Scan for the cell matching the given text and deliver its [x, y] coordinate at center. 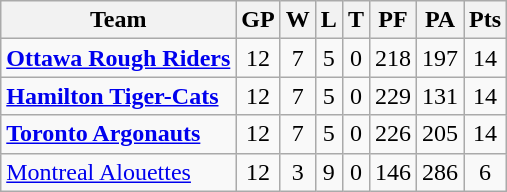
9 [328, 172]
Hamilton Tiger-Cats [118, 96]
6 [486, 172]
Ottawa Rough Riders [118, 58]
PF [392, 20]
Pts [486, 20]
GP [258, 20]
T [356, 20]
197 [440, 58]
3 [298, 172]
226 [392, 134]
L [328, 20]
229 [392, 96]
205 [440, 134]
PA [440, 20]
W [298, 20]
286 [440, 172]
Toronto Argonauts [118, 134]
218 [392, 58]
131 [440, 96]
Montreal Alouettes [118, 172]
Team [118, 20]
146 [392, 172]
